Detect which cell encompasses the target text, then output its [X, Y] center coordinate. 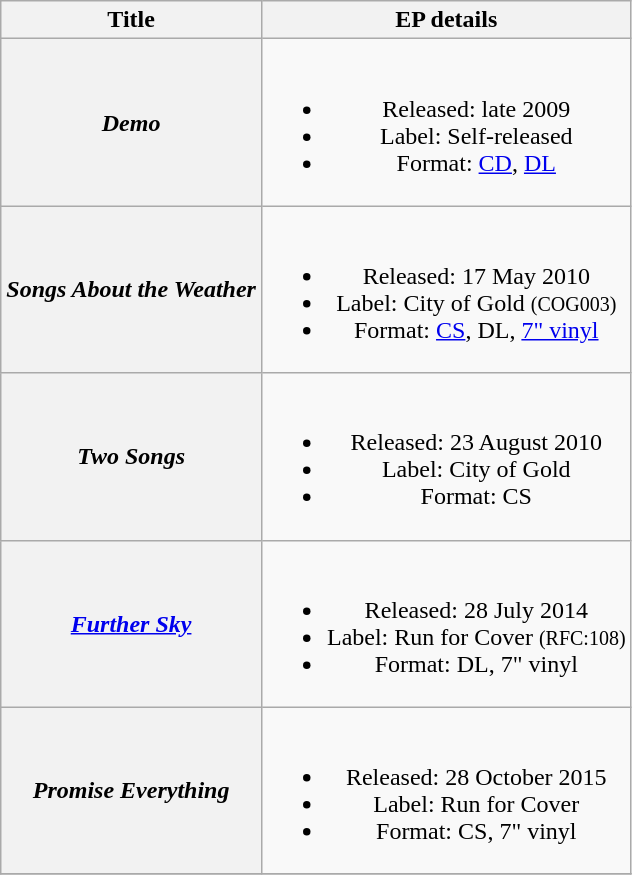
Released: 17 May 2010Label: City of Gold (COG003)Format: CS, DL, 7" vinyl [446, 290]
Songs About the Weather [132, 290]
Promise Everything [132, 790]
Released: 28 October 2015Label: Run for CoverFormat: CS, 7" vinyl [446, 790]
Demo [132, 122]
Further Sky [132, 624]
Two Songs [132, 456]
Released: 23 August 2010Label: City of GoldFormat: CS [446, 456]
Released: 28 July 2014Label: Run for Cover (RFC:108)Format: DL, 7" vinyl [446, 624]
EP details [446, 20]
Title [132, 20]
Released: late 2009Label: Self-releasedFormat: CD, DL [446, 122]
